Scan for the cell matching the given text and deliver its (x, y) coordinate at center. 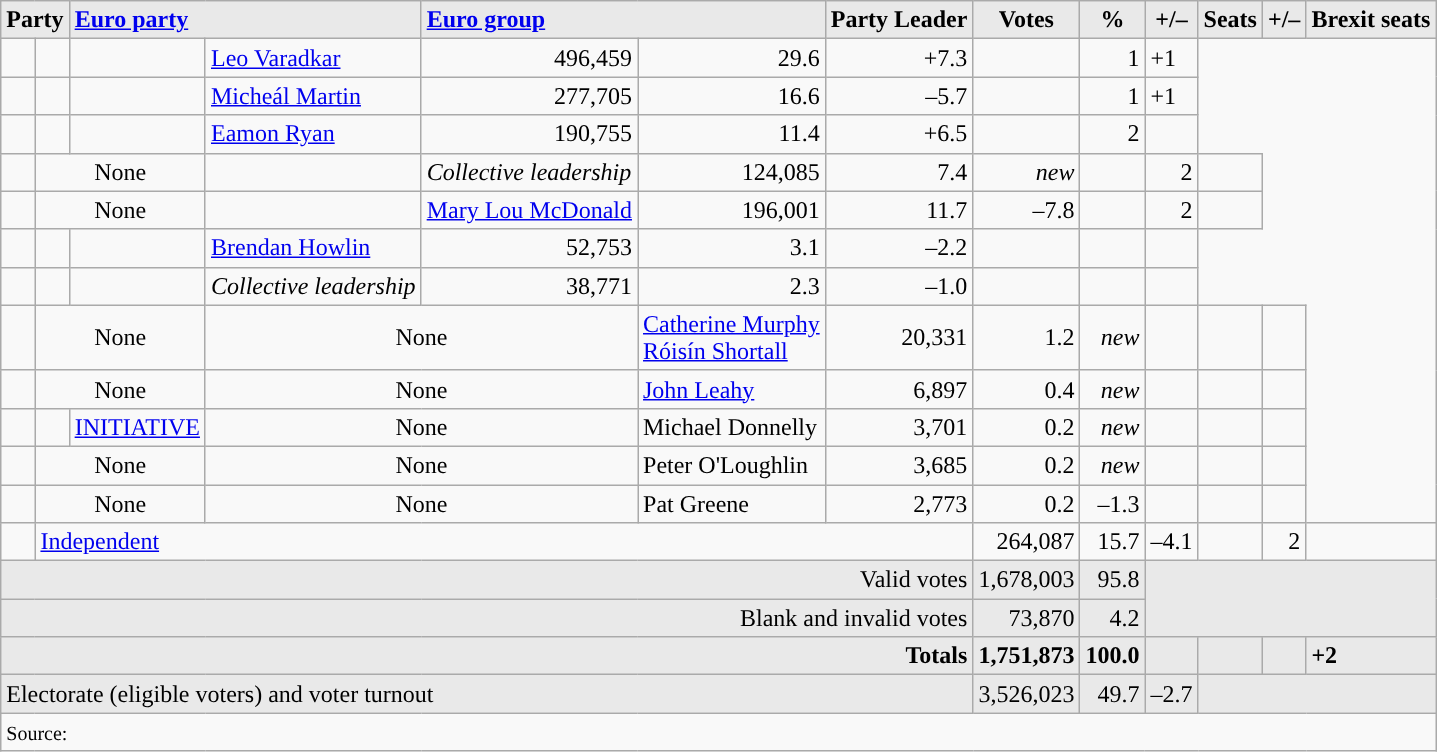
Brexit seats (1371, 20)
Brendan Howlin (313, 248)
Totals (487, 656)
Electorate (eligible voters) and voter turnout (487, 694)
Seats (1230, 20)
38,771 (529, 286)
Euro party (245, 20)
1,751,873 (1026, 656)
–1.0 (899, 286)
0.4 (1026, 389)
–4.1 (1172, 542)
Party Leader (899, 20)
1.2 (1026, 338)
52,753 (529, 248)
7.4 (899, 172)
+2 (1371, 656)
2,773 (899, 503)
Leo Varadkar (313, 58)
3,701 (899, 427)
–2.7 (1172, 694)
100.0 (1112, 656)
1,678,003 (1026, 580)
–1.3 (1112, 503)
Source: (718, 732)
196,001 (732, 210)
95.8 (1112, 580)
Blank and invalid votes (487, 618)
11.7 (899, 210)
16.6 (732, 96)
277,705 (529, 96)
29.6 (732, 58)
3,685 (899, 465)
49.7 (1112, 694)
John Leahy (732, 389)
20,331 (899, 338)
15.7 (1112, 542)
–2.2 (899, 248)
190,755 (529, 134)
Catherine MurphyRóisín Shortall (732, 338)
–5.7 (899, 96)
11.4 (732, 134)
Pat Greene (732, 503)
496,459 (529, 58)
–7.8 (1026, 210)
4.2 (1112, 618)
264,087 (1026, 542)
6,897 (899, 389)
% (1112, 20)
Independent (504, 542)
+7.3 (899, 58)
INITIATIVE (137, 427)
Micheál Martin (313, 96)
124,085 (732, 172)
3.1 (732, 248)
Peter O'Loughlin (732, 465)
3,526,023 (1026, 694)
+6.5 (899, 134)
Euro group (623, 20)
Party (35, 20)
Votes (1026, 20)
2.3 (732, 286)
Valid votes (487, 580)
73,870 (1026, 618)
Mary Lou McDonald (529, 210)
Eamon Ryan (313, 134)
Michael Donnelly (732, 427)
